Provide the (X, Y) coordinate of the cell's center where the given text is located.  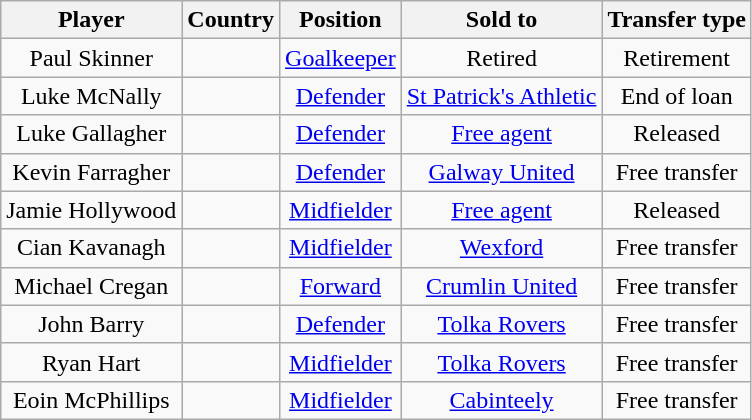
Retired (502, 58)
Goalkeeper (341, 58)
Player (92, 20)
Wexford (502, 248)
Luke McNally (92, 96)
Luke Gallagher (92, 134)
Galway United (502, 172)
Crumlin United (502, 286)
St Patrick's Athletic (502, 96)
Cabinteely (502, 400)
End of loan (676, 96)
Eoin McPhillips (92, 400)
Country (231, 20)
Michael Cregan (92, 286)
Paul Skinner (92, 58)
Ryan Hart (92, 362)
Transfer type (676, 20)
Jamie Hollywood (92, 210)
John Barry (92, 324)
Sold to (502, 20)
Retirement (676, 58)
Cian Kavanagh (92, 248)
Position (341, 20)
Kevin Farragher (92, 172)
Forward (341, 286)
